From the cell containing the given text, extract its center point as [x, y] coordinate. 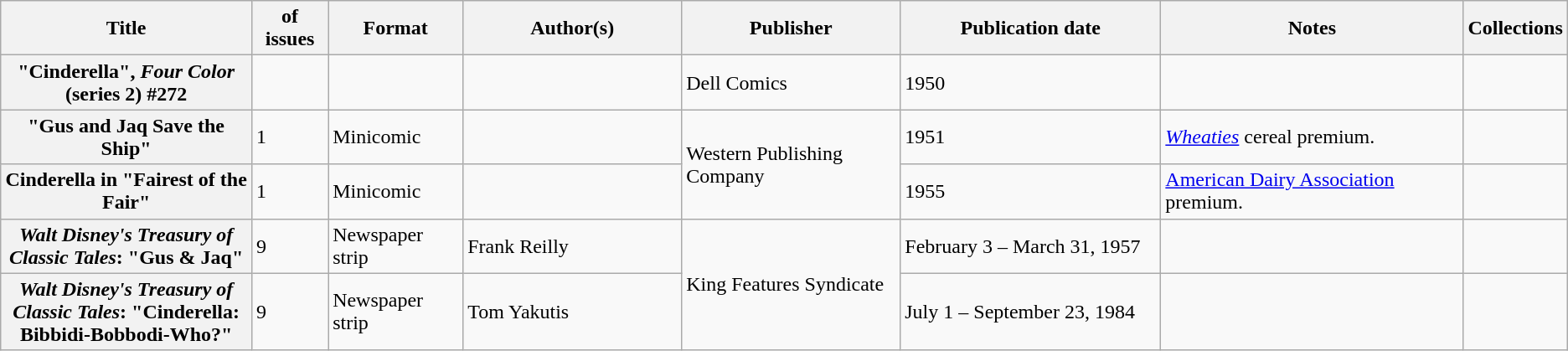
Cinderella in "Fairest of the Fair" [126, 191]
American Dairy Association premium. [1312, 191]
Format [395, 28]
Publication date [1030, 28]
1955 [1030, 191]
1950 [1030, 82]
Walt Disney's Treasury of Classic Tales: "Cinderella: Bibbidi-Bobbodi-Who?" [126, 312]
Frank Reilly [573, 246]
Walt Disney's Treasury of Classic Tales: "Gus & Jaq" [126, 246]
Title [126, 28]
King Features Syndicate [791, 285]
Collections [1515, 28]
"Gus and Jaq Save the Ship" [126, 137]
Author(s) [573, 28]
February 3 – March 31, 1957 [1030, 246]
1951 [1030, 137]
Western Publishing Company [791, 164]
of issues [290, 28]
Dell Comics [791, 82]
Tom Yakutis [573, 312]
Publisher [791, 28]
Notes [1312, 28]
"Cinderella", Four Color (series 2) #272 [126, 82]
Wheaties cereal premium. [1312, 137]
July 1 – September 23, 1984 [1030, 312]
